From the cell containing the given text, extract its center point as (x, y) coordinate. 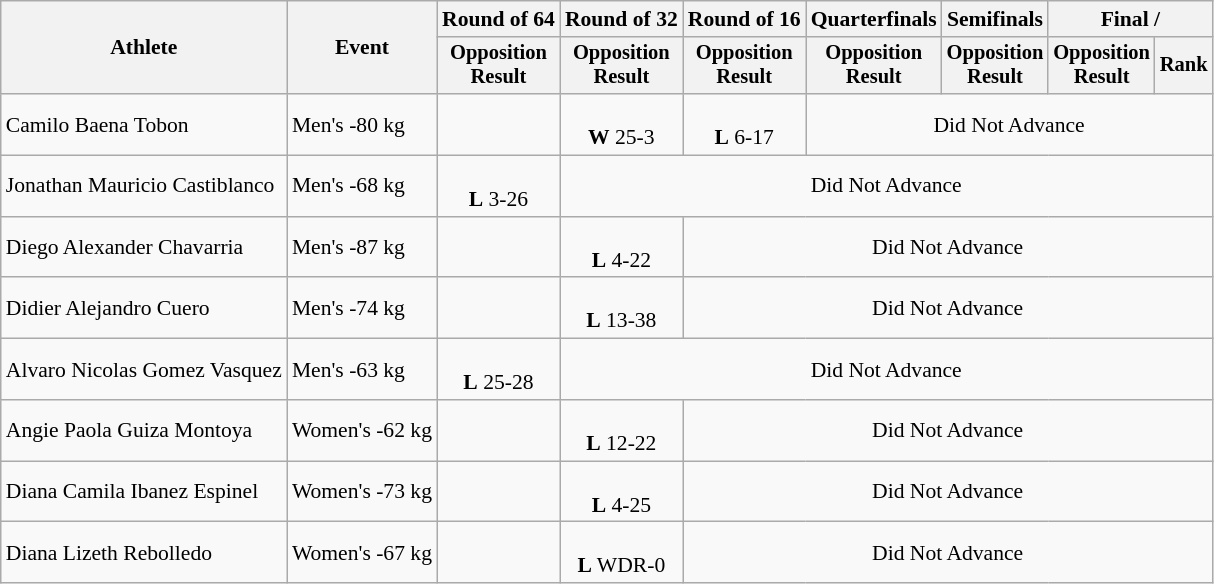
Angie Paola Guiza Montoya (144, 430)
Round of 16 (744, 19)
Men's -74 kg (362, 308)
Diana Lizeth Rebolledo (144, 552)
L 4-25 (622, 492)
Alvaro Nicolas Gomez Vasquez (144, 370)
L 12-22 (622, 430)
Men's -87 kg (362, 248)
L 3-26 (498, 186)
W 25-3 (622, 124)
L 25-28 (498, 370)
Diego Alexander Chavarria (144, 248)
Jonathan Mauricio Castiblanco (144, 186)
Rank (1184, 66)
L 6-17 (744, 124)
Diana Camila Ibanez Espinel (144, 492)
L 4-22 (622, 248)
Round of 64 (498, 19)
Quarterfinals (874, 19)
Camilo Baena Tobon (144, 124)
Didier Alejandro Cuero (144, 308)
Women's -73 kg (362, 492)
Event (362, 48)
Men's -63 kg (362, 370)
Men's -80 kg (362, 124)
Women's -62 kg (362, 430)
Men's -68 kg (362, 186)
Athlete (144, 48)
L WDR-0 (622, 552)
Final / (1130, 19)
Semifinals (996, 19)
Women's -67 kg (362, 552)
Round of 32 (622, 19)
L 13-38 (622, 308)
